Detect which cell encompasses the target text, then output its (x, y) center coordinate. 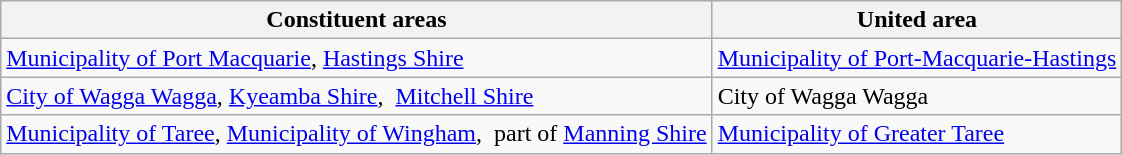
Municipality of Port-Macquarie-Hastings (917, 58)
Constituent areas (356, 20)
City of Wagga Wagga (917, 96)
Municipality of Taree, Municipality of Wingham, part of Manning Shire (356, 134)
United area (917, 20)
City of Wagga Wagga, Kyeamba Shire, Mitchell Shire (356, 96)
Municipality of Greater Taree (917, 134)
Municipality of Port Macquarie, Hastings Shire (356, 58)
